Find where the given text appears and provide that cell's center as (X, Y) coordinate. 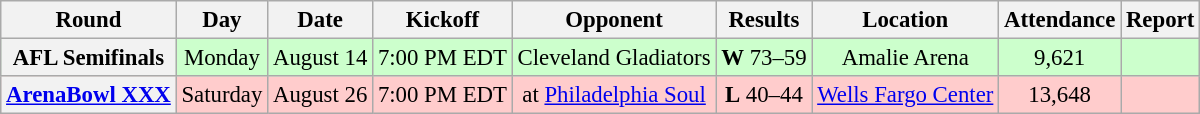
Attendance (1060, 20)
Monday (222, 58)
Saturday (222, 95)
Day (222, 20)
Report (1160, 20)
L 40–44 (764, 95)
August 14 (320, 58)
9,621 (1060, 58)
Wells Fargo Center (906, 95)
Date (320, 20)
Amalie Arena (906, 58)
13,648 (1060, 95)
Cleveland Gladiators (614, 58)
Opponent (614, 20)
ArenaBowl XXX (88, 95)
Round (88, 20)
Kickoff (443, 20)
AFL Semifinals (88, 58)
Location (906, 20)
at Philadelphia Soul (614, 95)
August 26 (320, 95)
Results (764, 20)
W 73–59 (764, 58)
